Pinpoint the cell where the given text exists, returning its (x, y) midpoint coordinate. 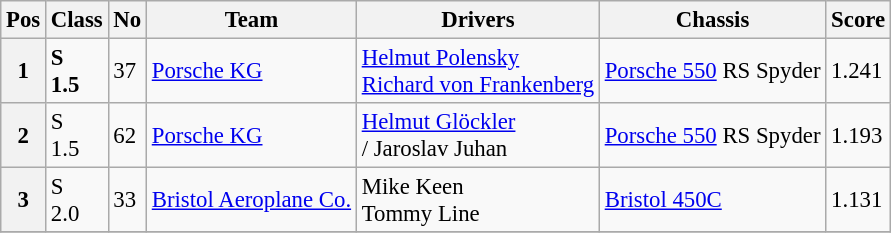
62 (127, 136)
Class (78, 20)
1 (24, 72)
Team (251, 20)
Pos (24, 20)
Helmut Glöckler/ Jaroslav Juhan (478, 136)
Score (858, 20)
Chassis (712, 20)
Mike Keen Tommy Line (478, 200)
3 (24, 200)
1.131 (858, 200)
37 (127, 72)
1.193 (858, 136)
S2.0 (78, 200)
No (127, 20)
2 (24, 136)
Drivers (478, 20)
1.241 (858, 72)
Helmut Polensky Richard von Frankenberg (478, 72)
33 (127, 200)
Bristol Aeroplane Co. (251, 200)
Bristol 450C (712, 200)
